Output the [X, Y] coordinate of the center of the cell containing the given text.  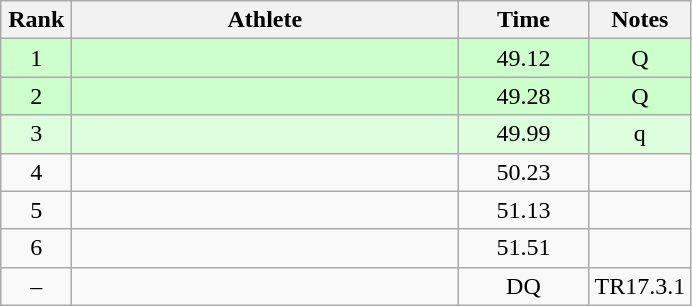
Time [524, 20]
49.12 [524, 58]
50.23 [524, 172]
– [36, 286]
3 [36, 134]
4 [36, 172]
1 [36, 58]
DQ [524, 286]
2 [36, 96]
51.13 [524, 210]
Athlete [265, 20]
51.51 [524, 248]
49.99 [524, 134]
Notes [640, 20]
TR17.3.1 [640, 286]
5 [36, 210]
q [640, 134]
Rank [36, 20]
6 [36, 248]
49.28 [524, 96]
